Provide the (x, y) coordinate of the cell's center where the given text is located.  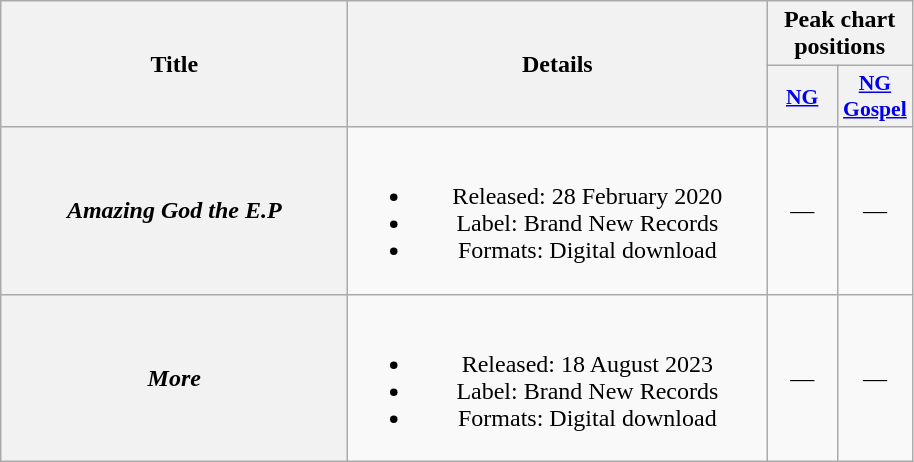
Title (174, 64)
Details (558, 64)
NG (802, 96)
Released: 28 February 2020Label: Brand New RecordsFormats: Digital download (558, 210)
Released: 18 August 2023Label: Brand New RecordsFormats: Digital download (558, 378)
Amazing God the E.P (174, 210)
NGGospel (874, 96)
Peak chart positions (840, 34)
More (174, 378)
